Scan for the cell matching the given text and deliver its [X, Y] coordinate at center. 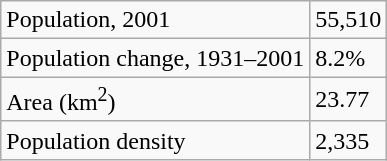
23.77 [348, 100]
55,510 [348, 20]
Population change, 1931–2001 [156, 58]
Population density [156, 140]
2,335 [348, 140]
8.2% [348, 58]
Area (km2) [156, 100]
Population, 2001 [156, 20]
